For the text-containing cell, return its midpoint in (x, y) coordinate format. 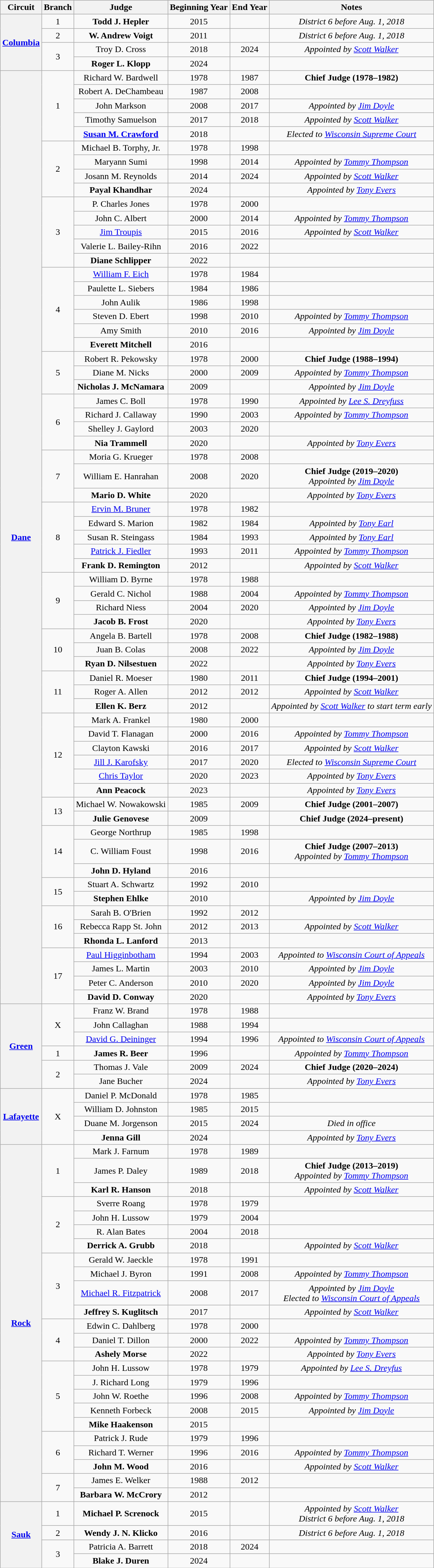
John Callaghan (121, 1025)
Frank D. Remington (121, 565)
David T. Flanagan (121, 734)
Michael R. Fitzpatrick (121, 1293)
End Year (249, 7)
Beginning Year (199, 7)
R. Alan Bates (121, 1232)
Timothy Samuelson (121, 120)
Mark J. Farnum (121, 1152)
Chief Judge (1994–2001) (351, 678)
Roger A. Allen (121, 692)
Barbara W. McCrory (121, 1495)
Chief Judge (2020–2024) (351, 1067)
Kenneth Forbeck (121, 1410)
Amy Smith (121, 330)
Clayton Kawski (121, 748)
Dane (21, 537)
Jeffrey S. Kuglitsch (121, 1312)
Steven D. Ebert (121, 316)
Jane Bucher (121, 1081)
14 (58, 851)
Michael P. Screnock (121, 1514)
James E. Welker (121, 1480)
Edward S. Marion (121, 523)
Sarah B. O'Brien (121, 913)
Richard T. Werner (121, 1452)
Michael W. Nowakowski (121, 804)
Michael B. Torphy, Jr. (121, 148)
Paulette L. Siebers (121, 288)
Josann M. Reynolds (121, 176)
Appointed by Lee S. Dreyfuss (351, 401)
Peter C. Anderson (121, 983)
Jill J. Karofsky (121, 762)
Patrick J. Rude (121, 1438)
James R. Beer (121, 1053)
Jenna Gill (121, 1138)
Gerald W. Jaeckle (121, 1260)
Sauk (21, 1534)
John Markson (121, 106)
Angela B. Bartell (121, 635)
Richard W. Bardwell (121, 78)
Derrick A. Grubb (121, 1246)
Appointed by Lee S. Dreyfus (351, 1368)
Troy D. Cross (121, 49)
Roger L. Klopp (121, 64)
Mike Haakenson (121, 1424)
Appointed by Scott WalkerDistrict 6 before Aug. 1, 2018 (351, 1514)
Stuart A. Schwartz (121, 885)
Chief Judge (2013–2019)Appointed by Tommy Thompson (351, 1170)
Notes (351, 7)
Patrick J. Fiedler (121, 551)
J. Richard Long (121, 1382)
12 (58, 755)
Edwin C. Dahlberg (121, 1326)
Diane Schlipper (121, 260)
William E. Hanrahan (121, 476)
9 (58, 600)
Ryan D. Nilsestuen (121, 664)
Shelley J. Gaylord (121, 429)
Mario D. White (121, 495)
Diane M. Nicks (121, 373)
John W. Roethe (121, 1396)
Karl R. Hanson (121, 1190)
Todd J. Hepler (121, 21)
Richard Niess (121, 607)
P. Charles Jones (121, 204)
Jacob B. Frost (121, 621)
Robert R. Pekowsky (121, 358)
William F. Eich (121, 274)
John M. Wood (121, 1466)
Moria G. Krueger (121, 457)
Duane M. Jorgenson (121, 1123)
Chief Judge (2001–2007) (351, 804)
Jim Troupis (121, 232)
10 (58, 649)
Patricia A. Barrett (121, 1547)
Appointed by Scott Walker to start term early (351, 706)
Branch (58, 7)
Chief Judge (2019–2020)Appointed by Jim Doyle (351, 476)
William D. Byrne (121, 579)
Ervin M. Bruner (121, 509)
Michael J. Byron (121, 1274)
David G. Deininger (121, 1039)
James L. Martin (121, 969)
Judge (121, 7)
Payal Khandhar (121, 190)
17 (58, 976)
Maryann Sumi (121, 162)
Ashely Morse (121, 1354)
13 (58, 811)
Died in office (351, 1123)
Nicholas J. McNamara (121, 387)
C. William Foust (121, 851)
Chief Judge (2024–present) (351, 818)
Susan M. Crawford (121, 134)
David D. Conway (121, 997)
Wendy J. N. Klicko (121, 1533)
Lafayette (21, 1116)
John C. Albert (121, 218)
Ellen K. Berz (121, 706)
Juan B. Colas (121, 650)
Ann Peacock (121, 790)
Valerie L. Bailey-Rihn (121, 246)
8 (58, 537)
Green (21, 1046)
Everett Mitchell (121, 344)
Sverre Roang (121, 1204)
Circuit (21, 7)
Rock (21, 1323)
Mark A. Frankel (121, 720)
George Northrup (121, 832)
Thomas J. Vale (121, 1067)
Daniel P. McDonald (121, 1095)
Chief Judge (1988–1994) (351, 358)
Appointed by Jim DoyleElected to Wisconsin Court of Appeals (351, 1293)
James C. Boll (121, 401)
Daniel R. Moeser (121, 678)
Stephen Ehlke (121, 899)
Richard J. Callaway (121, 415)
Gerald C. Nichol (121, 593)
Chris Taylor (121, 776)
James P. Daley (121, 1170)
W. Andrew Voigt (121, 35)
Franz W. Brand (121, 1011)
Columbia (21, 42)
15 (58, 892)
Rebecca Rapp St. John (121, 927)
John Aulik (121, 302)
Rhonda L. Lanford (121, 941)
Blake J. Duren (121, 1561)
Robert A. DeChambeau (121, 92)
Chief Judge (1982–1988) (351, 635)
11 (58, 692)
Paul Higginbotham (121, 955)
William D. Johnston (121, 1109)
John D. Hyland (121, 870)
Julie Genovese (121, 818)
Nia Trammell (121, 443)
Susan R. Steingass (121, 537)
Daniel T. Dillon (121, 1340)
Chief Judge (1978–1982) (351, 78)
16 (58, 927)
Chief Judge (2007–2013)Appointed by Tommy Thompson (351, 851)
